Find where the given text appears and provide that cell's center as [X, Y] coordinate. 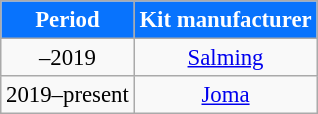
Joma [226, 95]
Period [68, 20]
Kit manufacturer [226, 20]
Salming [226, 58]
–2019 [68, 58]
2019–present [68, 95]
